Search for the cell housing the specified text and yield its (X, Y) center coordinate. 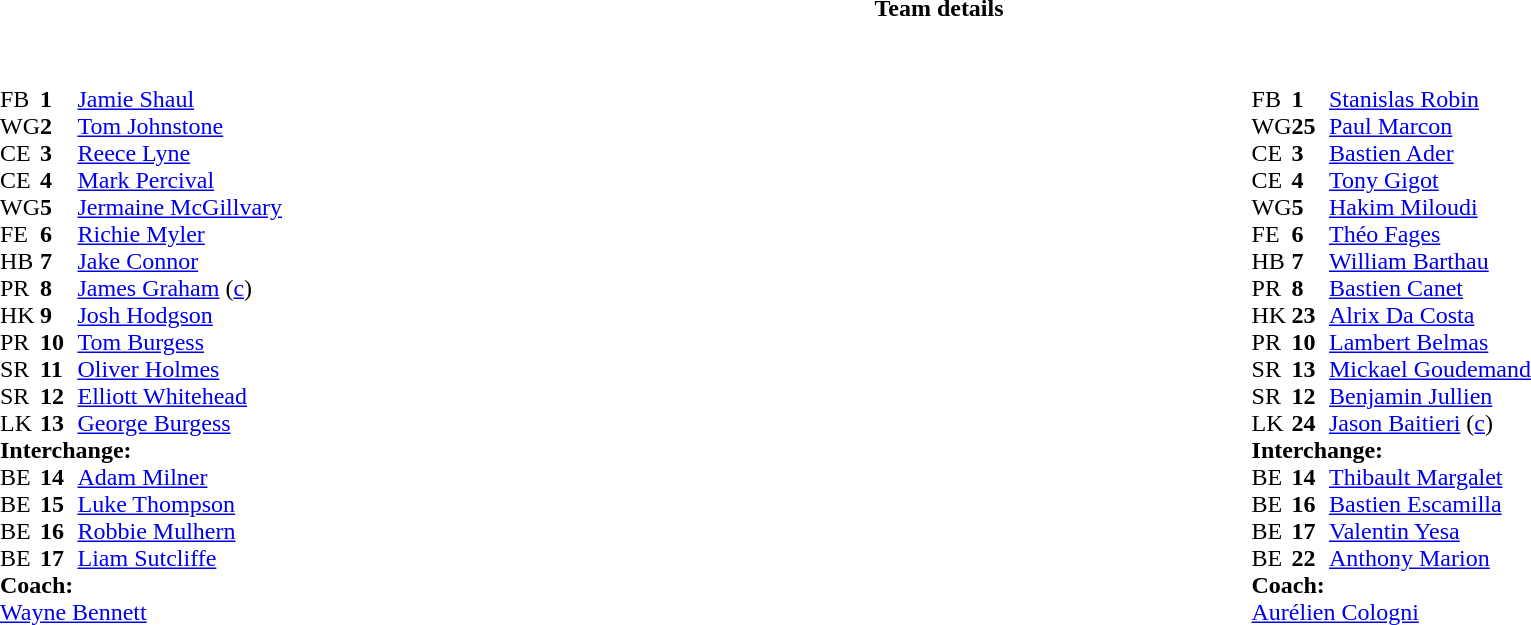
Luke Thompson (180, 504)
Tom Burgess (180, 342)
Josh Hodgson (180, 316)
Lambert Belmas (1430, 342)
24 (1311, 424)
Bastien Canet (1430, 288)
2 (59, 126)
Hakim Miloudi (1430, 208)
Oliver Holmes (180, 370)
Liam Sutcliffe (180, 558)
Bastien Ader (1430, 154)
Bastien Escamilla (1430, 504)
George Burgess (180, 424)
25 (1311, 126)
Robbie Mulhern (180, 532)
Anthony Marion (1430, 558)
Mickael Goudemand (1430, 370)
Tom Johnstone (180, 126)
Jason Baitieri (c) (1430, 424)
Benjamin Jullien (1430, 396)
William Barthau (1430, 262)
Stanislas Robin (1430, 100)
Théo Fages (1430, 234)
Tony Gigot (1430, 180)
Jamie Shaul (180, 100)
9 (59, 316)
Alrix Da Costa (1430, 316)
Thibault Margalet (1430, 478)
23 (1311, 316)
Paul Marcon (1430, 126)
Adam Milner (180, 478)
Jermaine McGillvary (180, 208)
22 (1311, 558)
11 (59, 370)
Reece Lyne (180, 154)
Elliott Whitehead (180, 396)
Richie Myler (180, 234)
Mark Percival (180, 180)
Valentin Yesa (1430, 532)
Jake Connor (180, 262)
15 (59, 504)
James Graham (c) (180, 288)
